From the cell containing the given text, extract its center point as [X, Y] coordinate. 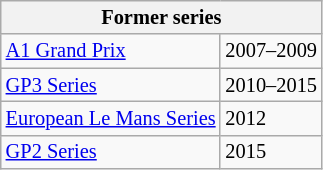
2010–2015 [270, 85]
2015 [270, 152]
2012 [270, 118]
2007–2009 [270, 51]
A1 Grand Prix [111, 51]
GP3 Series [111, 85]
European Le Mans Series [111, 118]
GP2 Series [111, 152]
Former series [162, 17]
